Scan for the cell matching the given text and deliver its (X, Y) coordinate at center. 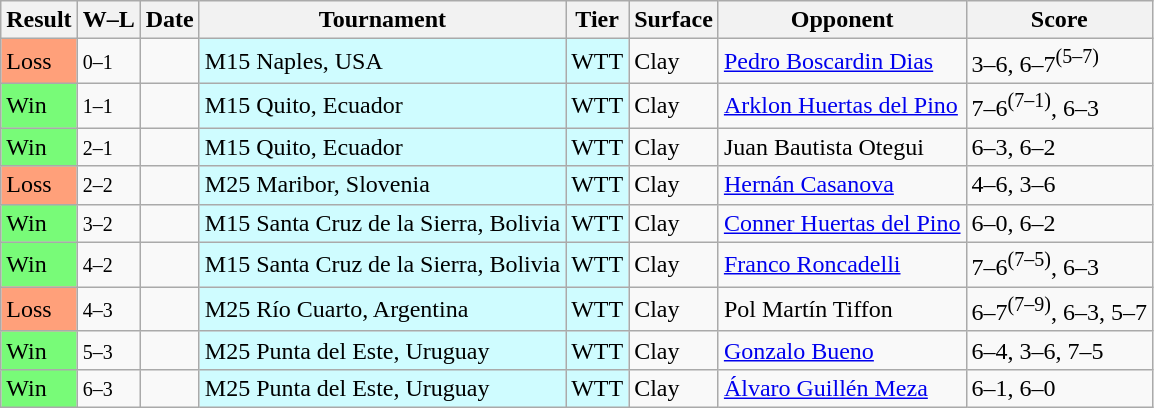
6–3, 6–2 (1059, 147)
1–1 (108, 106)
4–2 (108, 264)
6–1, 6–0 (1059, 388)
Álvaro Guillén Meza (842, 388)
Pol Martín Tiffon (842, 310)
6–4, 3–6, 7–5 (1059, 350)
7–6(7–1), 6–3 (1059, 106)
6–3 (108, 388)
Opponent (842, 20)
4–3 (108, 310)
Franco Roncadelli (842, 264)
2–2 (108, 185)
3–6, 6–7(5–7) (1059, 62)
Gonzalo Bueno (842, 350)
Tournament (382, 20)
M25 Río Cuarto, Argentina (382, 310)
Juan Bautista Otegui (842, 147)
7–6(7–5), 6–3 (1059, 264)
Surface (674, 20)
3–2 (108, 223)
W–L (108, 20)
Date (170, 20)
4–6, 3–6 (1059, 185)
6–0, 6–2 (1059, 223)
Pedro Boscardin Dias (842, 62)
Result (39, 20)
M25 Maribor, Slovenia (382, 185)
6–7(7–9), 6–3, 5–7 (1059, 310)
Conner Huertas del Pino (842, 223)
Arklon Huertas del Pino (842, 106)
Tier (598, 20)
Hernán Casanova (842, 185)
5–3 (108, 350)
M15 Naples, USA (382, 62)
2–1 (108, 147)
0–1 (108, 62)
Score (1059, 20)
